Extract the (X, Y) coordinate from the center of the cell holding the provided text.  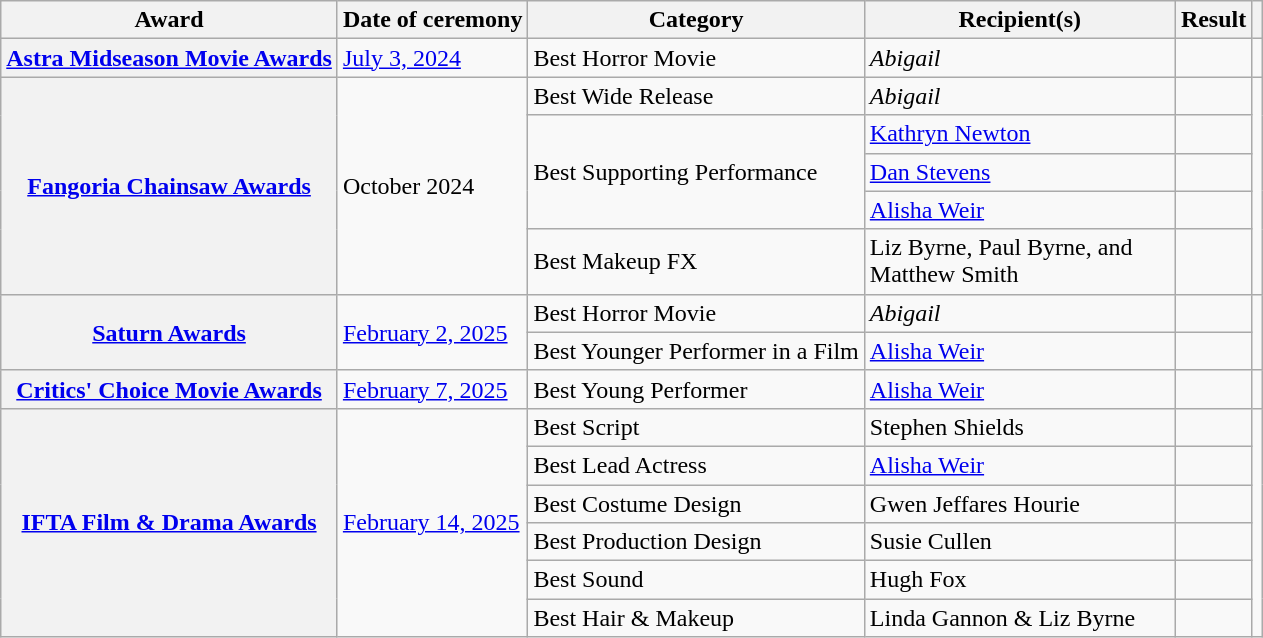
Best Wide Release (696, 96)
February 2, 2025 (432, 332)
IFTA Film & Drama Awards (170, 522)
Category (696, 20)
Linda Gannon & Liz Byrne (1020, 618)
July 3, 2024 (432, 58)
Result (1213, 20)
Liz Byrne, Paul Byrne, and Matthew Smith (1020, 262)
Stephen Shields (1020, 427)
Recipient(s) (1020, 20)
Best Young Performer (696, 389)
Best Hair & Makeup (696, 618)
Gwen Jeffares Hourie (1020, 503)
Saturn Awards (170, 332)
February 14, 2025 (432, 522)
Best Makeup FX (696, 262)
Critics' Choice Movie Awards (170, 389)
Best Sound (696, 580)
Susie Cullen (1020, 542)
October 2024 (432, 186)
Best Younger Performer in a Film (696, 351)
Dan Stevens (1020, 172)
Best Production Design (696, 542)
Best Script (696, 427)
Kathryn Newton (1020, 134)
Best Lead Actress (696, 465)
Best Supporting Performance (696, 172)
Hugh Fox (1020, 580)
Fangoria Chainsaw Awards (170, 186)
Best Costume Design (696, 503)
Date of ceremony (432, 20)
February 7, 2025 (432, 389)
Award (170, 20)
Astra Midseason Movie Awards (170, 58)
